Search for the cell housing the specified text and yield its (X, Y) center coordinate. 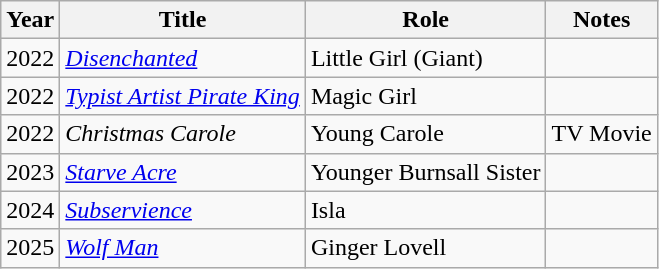
Year (30, 20)
Wolf Man (183, 248)
TV Movie (602, 134)
Little Girl (Giant) (426, 58)
Role (426, 20)
Ginger Lovell (426, 248)
Christmas Carole (183, 134)
Typist Artist Pirate King (183, 96)
Notes (602, 20)
2024 (30, 210)
Magic Girl (426, 96)
Starve Acre (183, 172)
Subservience (183, 210)
Isla (426, 210)
Younger Burnsall Sister (426, 172)
Title (183, 20)
2023 (30, 172)
2025 (30, 248)
Disenchanted (183, 58)
Young Carole (426, 134)
